Provide the (x, y) coordinate of the cell's center where the given text is located.  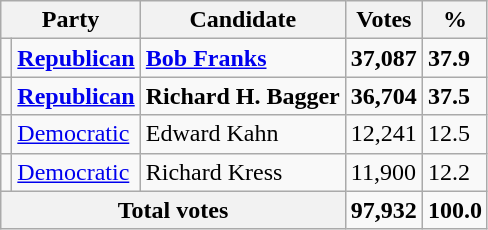
Bob Franks (242, 58)
97,932 (384, 210)
Richard H. Bagger (242, 96)
37,087 (384, 58)
37.5 (454, 96)
12.5 (454, 134)
Party (71, 20)
12.2 (454, 172)
Total votes (174, 210)
12,241 (384, 134)
Edward Kahn (242, 134)
Candidate (242, 20)
100.0 (454, 210)
37.9 (454, 58)
% (454, 20)
Votes (384, 20)
11,900 (384, 172)
Richard Kress (242, 172)
36,704 (384, 96)
